Search for the cell housing the specified text and yield its (X, Y) center coordinate. 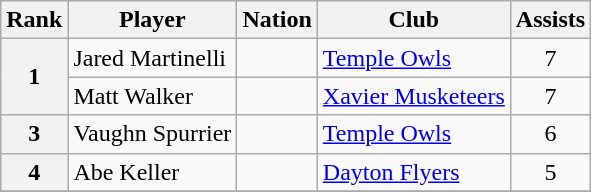
Nation (277, 20)
Jared Martinelli (152, 58)
Vaughn Spurrier (152, 134)
Assists (550, 20)
Player (152, 20)
6 (550, 134)
Dayton Flyers (414, 172)
Xavier Musketeers (414, 96)
4 (34, 172)
5 (550, 172)
3 (34, 134)
Club (414, 20)
1 (34, 77)
Abe Keller (152, 172)
Rank (34, 20)
Matt Walker (152, 96)
